Determine the [X, Y] coordinate at the center of the cell enclosing the given text.  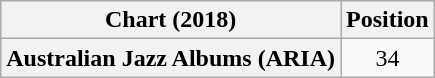
34 [387, 58]
Chart (2018) [171, 20]
Australian Jazz Albums (ARIA) [171, 58]
Position [387, 20]
